Search for the cell housing the specified text and yield its [x, y] center coordinate. 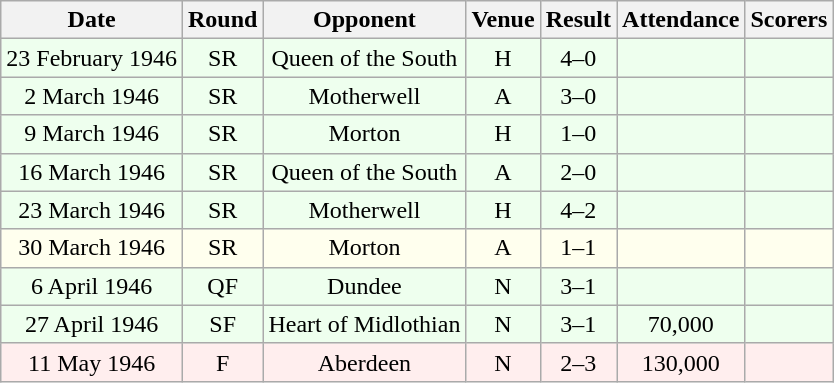
6 April 1946 [92, 286]
30 March 1946 [92, 248]
Dundee [364, 286]
Round [222, 20]
1–0 [578, 134]
QF [222, 286]
Aberdeen [364, 362]
27 April 1946 [92, 324]
23 February 1946 [92, 58]
Scorers [789, 20]
9 March 1946 [92, 134]
1–1 [578, 248]
Attendance [681, 20]
3–0 [578, 96]
11 May 1946 [92, 362]
70,000 [681, 324]
Result [578, 20]
16 March 1946 [92, 172]
2–3 [578, 362]
Venue [503, 20]
2–0 [578, 172]
SF [222, 324]
4–0 [578, 58]
Heart of Midlothian [364, 324]
130,000 [681, 362]
2 March 1946 [92, 96]
Date [92, 20]
4–2 [578, 210]
Opponent [364, 20]
23 March 1946 [92, 210]
F [222, 362]
